Return (X, Y) of the center of cell containing provided text 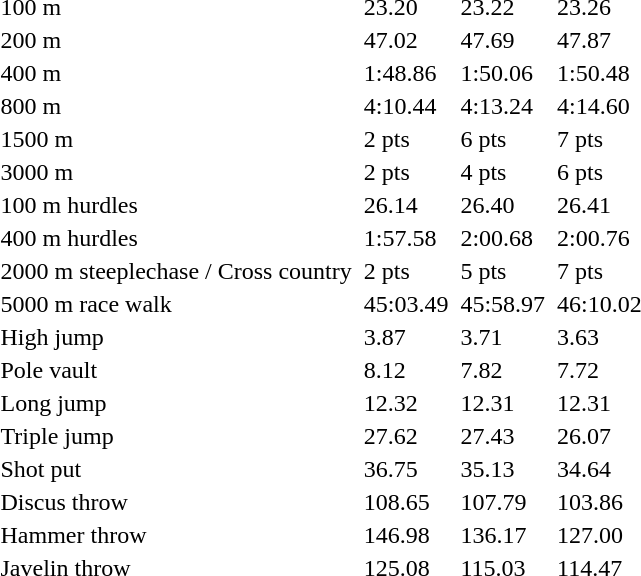
4 pts (503, 172)
1:57.58 (406, 238)
1:50.06 (503, 73)
136.17 (503, 535)
26.40 (503, 205)
2:00.68 (503, 238)
4:13.24 (503, 106)
7.82 (503, 370)
107.79 (503, 502)
146.98 (406, 535)
8.12 (406, 370)
3.71 (503, 337)
36.75 (406, 469)
6 pts (503, 139)
5 pts (503, 271)
4:10.44 (406, 106)
1:48.86 (406, 73)
108.65 (406, 502)
47.69 (503, 40)
12.32 (406, 403)
12.31 (503, 403)
45:03.49 (406, 304)
35.13 (503, 469)
47.02 (406, 40)
26.14 (406, 205)
27.43 (503, 436)
27.62 (406, 436)
45:58.97 (503, 304)
3.87 (406, 337)
